Search for the cell housing the specified text and yield its [X, Y] center coordinate. 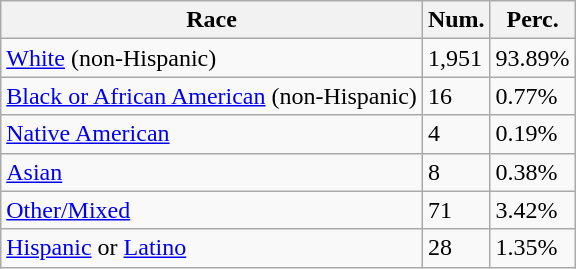
0.77% [532, 96]
0.19% [532, 134]
Native American [212, 134]
28 [456, 248]
16 [456, 96]
71 [456, 210]
1.35% [532, 248]
Race [212, 20]
White (non-Hispanic) [212, 58]
3.42% [532, 210]
Black or African American (non-Hispanic) [212, 96]
1,951 [456, 58]
0.38% [532, 172]
4 [456, 134]
93.89% [532, 58]
Perc. [532, 20]
8 [456, 172]
Other/Mixed [212, 210]
Num. [456, 20]
Hispanic or Latino [212, 248]
Asian [212, 172]
